Output the (X, Y) coordinate of the center of the cell containing the given text.  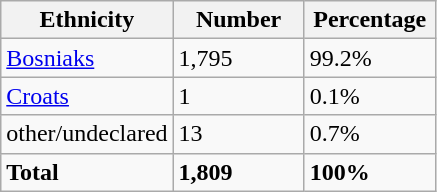
1 (238, 96)
0.1% (370, 96)
13 (238, 134)
1,809 (238, 172)
Total (87, 172)
1,795 (238, 58)
0.7% (370, 134)
Ethnicity (87, 20)
Bosniaks (87, 58)
other/undeclared (87, 134)
Croats (87, 96)
99.2% (370, 58)
Percentage (370, 20)
100% (370, 172)
Number (238, 20)
